Determine the (x, y) coordinate at the center of the cell enclosing the given text.  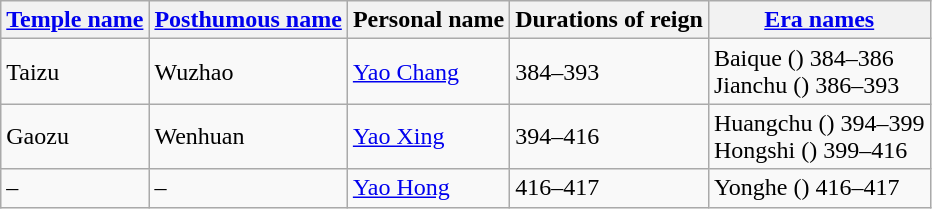
Yao Chang (428, 72)
Era names (819, 20)
Wenhuan (248, 136)
Durations of reign (610, 20)
Temple name (75, 20)
Gaozu (75, 136)
Yao Hong (428, 188)
384–393 (610, 72)
Yonghe () 416–417 (819, 188)
416–417 (610, 188)
Personal name (428, 20)
Taizu (75, 72)
Baique () 384–386Jianchu () 386–393 (819, 72)
Yao Xing (428, 136)
394–416 (610, 136)
Huangchu () 394–399Hongshi () 399–416 (819, 136)
Wuzhao (248, 72)
Posthumous name (248, 20)
